Extract the [x, y] coordinate from the center of the cell holding the provided text.  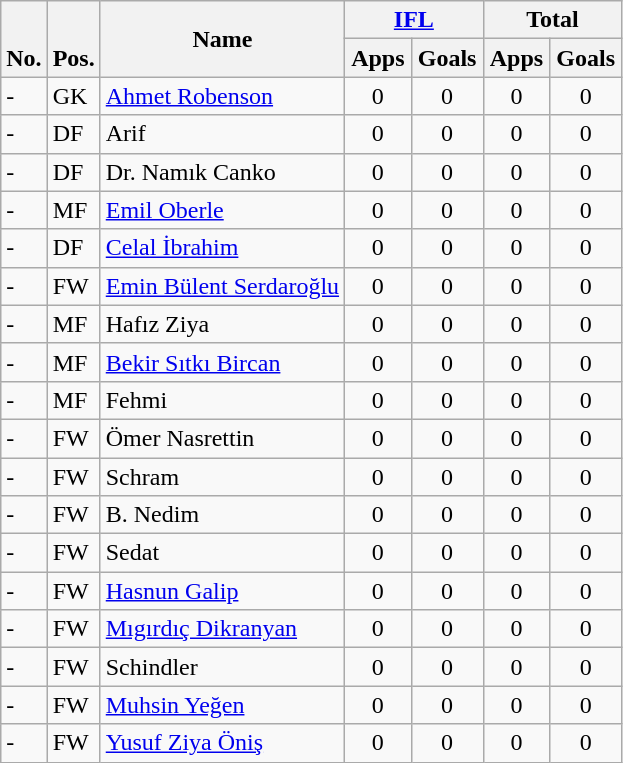
Emin Bülent Serdaroğlu [222, 286]
Mıgırdıç Dikranyan [222, 629]
Emil Oberle [222, 210]
Fehmi [222, 400]
Bekir Sıtkı Bircan [222, 362]
Schram [222, 477]
B. Nedim [222, 515]
Total [552, 20]
Ahmet Robenson [222, 96]
Sedat [222, 553]
No. [24, 39]
IFL [414, 20]
Hasnun Galip [222, 591]
Pos. [74, 39]
Muhsin Yeğen [222, 705]
Celal İbrahim [222, 248]
Yusuf Ziya Öniş [222, 743]
Arif [222, 134]
Ömer Nasrettin [222, 438]
Schindler [222, 667]
Dr. Namık Canko [222, 172]
GK [74, 96]
Name [222, 39]
Hafız Ziya [222, 324]
